Extract the [X, Y] coordinate from the center of the cell holding the provided text.  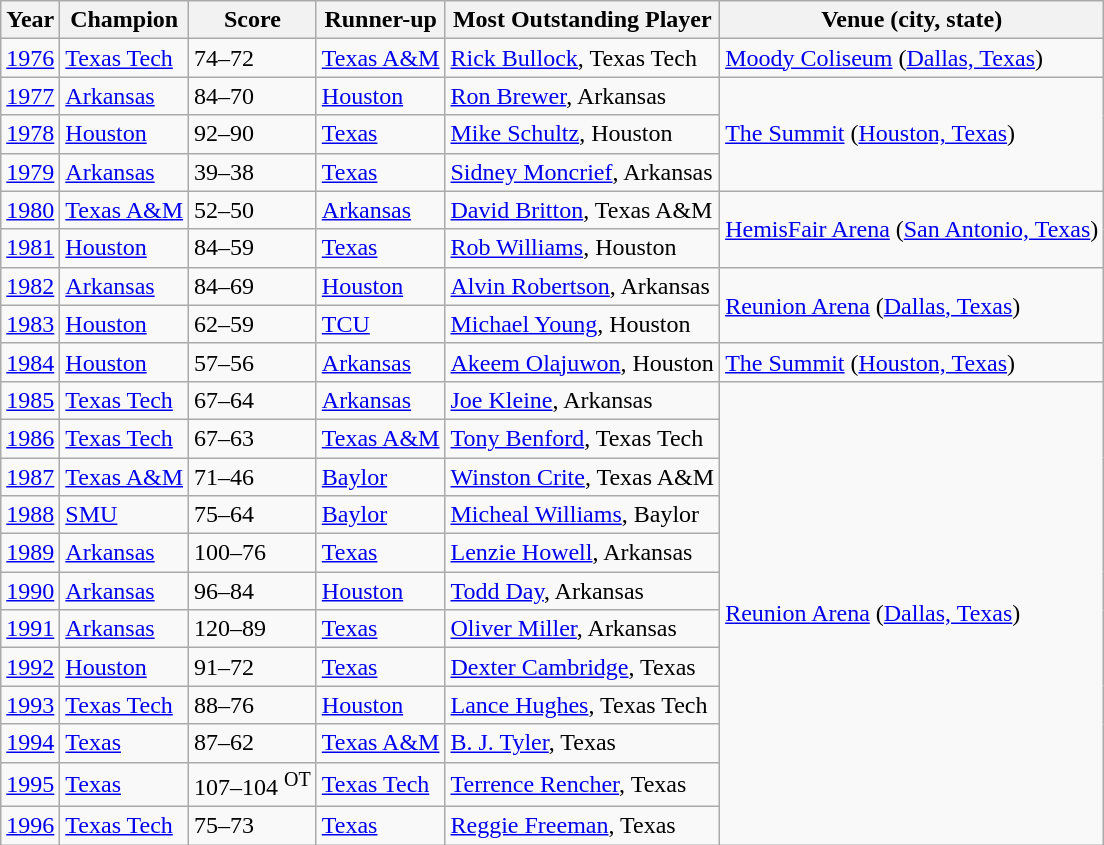
Sidney Moncrief, Arkansas [582, 172]
1995 [30, 784]
75–73 [253, 826]
Micheal Williams, Baylor [582, 515]
96–84 [253, 591]
57–56 [253, 362]
Venue (city, state) [912, 20]
Akeem Olajuwon, Houston [582, 362]
Terrence Rencher, Texas [582, 784]
Alvin Robertson, Arkansas [582, 286]
1979 [30, 172]
1987 [30, 477]
84–69 [253, 286]
Todd Day, Arkansas [582, 591]
88–76 [253, 705]
52–50 [253, 210]
Ron Brewer, Arkansas [582, 96]
TCU [380, 324]
1996 [30, 826]
1978 [30, 134]
1976 [30, 58]
SMU [124, 515]
74–72 [253, 58]
Moody Coliseum (Dallas, Texas) [912, 58]
39–38 [253, 172]
Reggie Freeman, Texas [582, 826]
1983 [30, 324]
1986 [30, 438]
Most Outstanding Player [582, 20]
1980 [30, 210]
91–72 [253, 667]
92–90 [253, 134]
1982 [30, 286]
1990 [30, 591]
1984 [30, 362]
Winston Crite, Texas A&M [582, 477]
1977 [30, 96]
HemisFair Arena (San Antonio, Texas) [912, 229]
87–62 [253, 743]
Rob Williams, Houston [582, 248]
Lenzie Howell, Arkansas [582, 553]
Lance Hughes, Texas Tech [582, 705]
Year [30, 20]
Dexter Cambridge, Texas [582, 667]
100–76 [253, 553]
75–64 [253, 515]
1985 [30, 400]
Michael Young, Houston [582, 324]
67–63 [253, 438]
B. J. Tyler, Texas [582, 743]
1988 [30, 515]
Tony Benford, Texas Tech [582, 438]
84–59 [253, 248]
67–64 [253, 400]
1994 [30, 743]
Mike Schultz, Houston [582, 134]
Runner-up [380, 20]
84–70 [253, 96]
1989 [30, 553]
Joe Kleine, Arkansas [582, 400]
David Britton, Texas A&M [582, 210]
1992 [30, 667]
1981 [30, 248]
62–59 [253, 324]
120–89 [253, 629]
Oliver Miller, Arkansas [582, 629]
107–104 OT [253, 784]
1993 [30, 705]
1991 [30, 629]
Champion [124, 20]
71–46 [253, 477]
Rick Bullock, Texas Tech [582, 58]
Score [253, 20]
